Detect which cell encompasses the target text, then output its [X, Y] center coordinate. 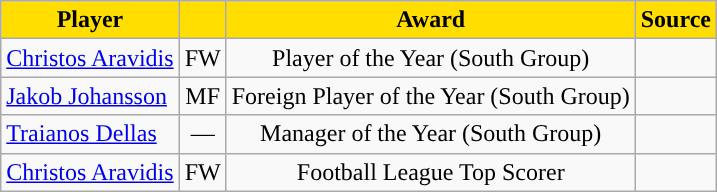
Jakob Johansson [90, 96]
Source [676, 20]
Player of the Year (South Group) [430, 58]
Manager of the Year (South Group) [430, 134]
Award [430, 20]
Foreign Player of the Year (South Group) [430, 96]
— [202, 134]
Traianos Dellas [90, 134]
Football League Top Scorer [430, 172]
MF [202, 96]
Player [90, 20]
